Return the [x, y] coordinate for the center point of the cell that contains the specified text.  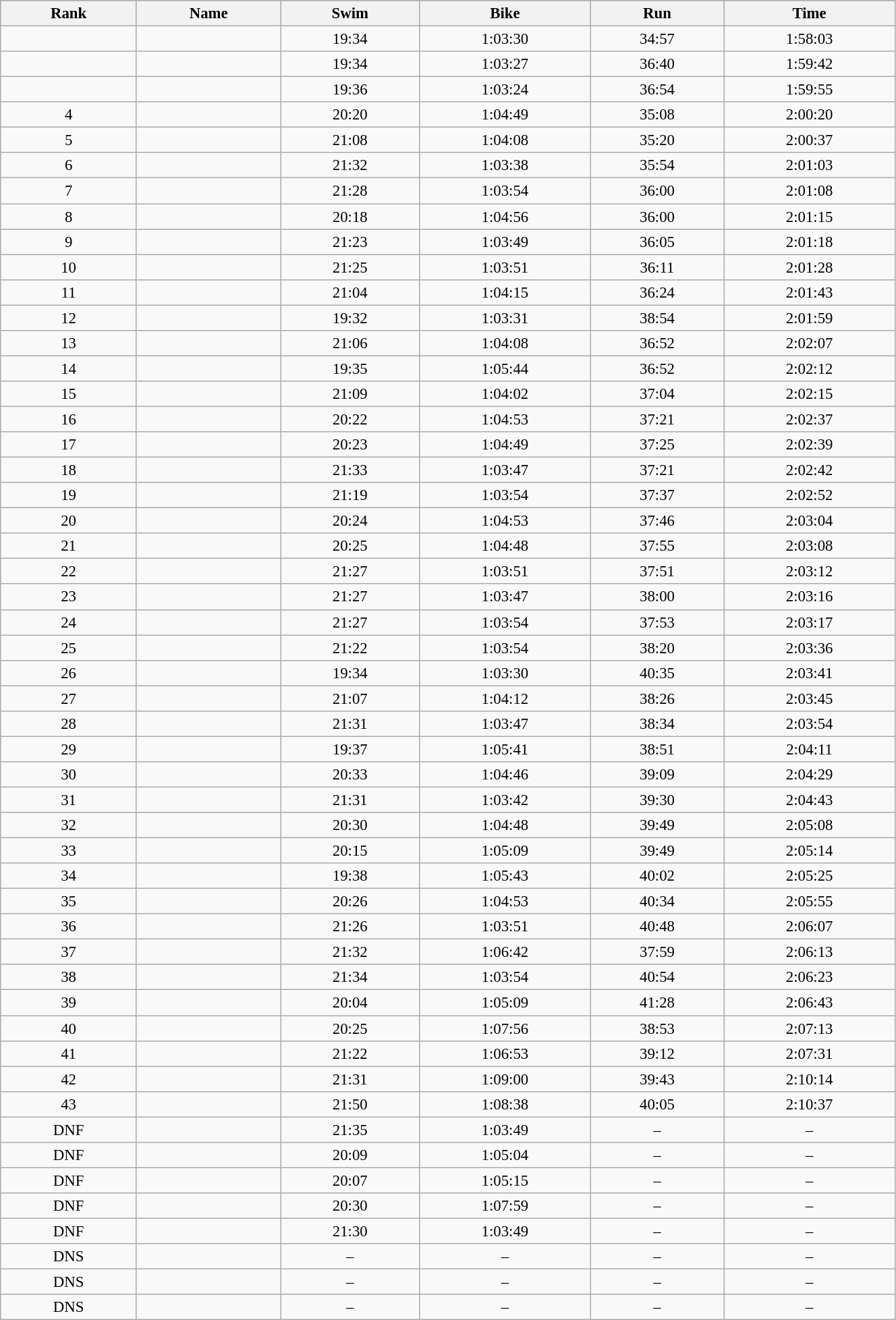
38:54 [657, 318]
2:03:36 [810, 648]
Name [208, 13]
2:03:41 [810, 673]
39:09 [657, 775]
2:04:29 [810, 775]
20:20 [350, 115]
2:10:14 [810, 1079]
2:05:55 [810, 902]
1:05:04 [505, 1155]
28 [69, 724]
21:04 [350, 292]
21 [69, 546]
1:04:56 [505, 217]
26 [69, 673]
43 [69, 1104]
21:06 [350, 343]
37:59 [657, 952]
2:01:59 [810, 318]
1:04:46 [505, 775]
1:58:03 [810, 39]
38:53 [657, 1028]
2:02:42 [810, 470]
37 [69, 952]
41:28 [657, 1003]
1:04:12 [505, 698]
39:43 [657, 1079]
20:09 [350, 1155]
1:04:02 [505, 394]
2:02:12 [810, 368]
2:01:03 [810, 165]
35:08 [657, 115]
4 [69, 115]
37:51 [657, 572]
34:57 [657, 39]
22 [69, 572]
42 [69, 1079]
1:08:38 [505, 1104]
21:28 [350, 191]
14 [69, 368]
35:20 [657, 140]
36:40 [657, 64]
1:06:53 [505, 1053]
2:04:11 [810, 749]
19:32 [350, 318]
19:37 [350, 749]
36:05 [657, 242]
6 [69, 165]
21:07 [350, 698]
1:03:42 [505, 800]
1:03:31 [505, 318]
21:50 [350, 1104]
24 [69, 622]
15 [69, 394]
39:30 [657, 800]
37:04 [657, 394]
2:02:15 [810, 394]
2:06:13 [810, 952]
2:06:43 [810, 1003]
40:05 [657, 1104]
2:01:18 [810, 242]
32 [69, 825]
38:34 [657, 724]
Bike [505, 13]
34 [69, 876]
21:19 [350, 495]
20 [69, 521]
1:03:24 [505, 90]
2:07:31 [810, 1053]
12 [69, 318]
19:36 [350, 90]
36:11 [657, 267]
20:23 [350, 445]
21:25 [350, 267]
31 [69, 800]
2:00:37 [810, 140]
1:07:59 [505, 1206]
19 [69, 495]
2:03:12 [810, 572]
40:35 [657, 673]
2:05:14 [810, 851]
2:03:54 [810, 724]
1:03:27 [505, 64]
5 [69, 140]
19:35 [350, 368]
1:03:38 [505, 165]
30 [69, 775]
37:46 [657, 521]
38:26 [657, 698]
1:59:55 [810, 90]
21:23 [350, 242]
20:22 [350, 419]
23 [69, 597]
40:02 [657, 876]
2:01:43 [810, 292]
2:03:16 [810, 597]
37:37 [657, 495]
2:03:08 [810, 546]
Rank [69, 13]
19:38 [350, 876]
40 [69, 1028]
7 [69, 191]
17 [69, 445]
39:12 [657, 1053]
21:34 [350, 978]
36:24 [657, 292]
40:34 [657, 902]
2:10:37 [810, 1104]
10 [69, 267]
2:05:08 [810, 825]
2:07:13 [810, 1028]
Swim [350, 13]
2:02:52 [810, 495]
8 [69, 217]
21:08 [350, 140]
36 [69, 927]
1:05:44 [505, 368]
20:24 [350, 521]
36:54 [657, 90]
11 [69, 292]
2:02:39 [810, 445]
21:35 [350, 1130]
21:30 [350, 1231]
39 [69, 1003]
2:02:07 [810, 343]
37:53 [657, 622]
2:02:37 [810, 419]
1:05:15 [505, 1180]
2:01:08 [810, 191]
21:33 [350, 470]
1:09:00 [505, 1079]
Run [657, 13]
38 [69, 978]
1:05:43 [505, 876]
2:06:23 [810, 978]
18 [69, 470]
2:03:04 [810, 521]
20:15 [350, 851]
16 [69, 419]
21:09 [350, 394]
38:51 [657, 749]
Time [810, 13]
29 [69, 749]
37:55 [657, 546]
35 [69, 902]
2:00:20 [810, 115]
41 [69, 1053]
20:18 [350, 217]
40:48 [657, 927]
2:04:43 [810, 800]
2:03:17 [810, 622]
1:04:15 [505, 292]
2:01:15 [810, 217]
37:25 [657, 445]
20:04 [350, 1003]
33 [69, 851]
1:07:56 [505, 1028]
2:06:07 [810, 927]
13 [69, 343]
20:26 [350, 902]
2:01:28 [810, 267]
1:05:41 [505, 749]
40:54 [657, 978]
1:59:42 [810, 64]
25 [69, 648]
38:20 [657, 648]
20:07 [350, 1180]
2:03:45 [810, 698]
2:05:25 [810, 876]
1:06:42 [505, 952]
20:33 [350, 775]
9 [69, 242]
38:00 [657, 597]
35:54 [657, 165]
27 [69, 698]
21:26 [350, 927]
